Scan for the cell matching the given text and deliver its (X, Y) coordinate at center. 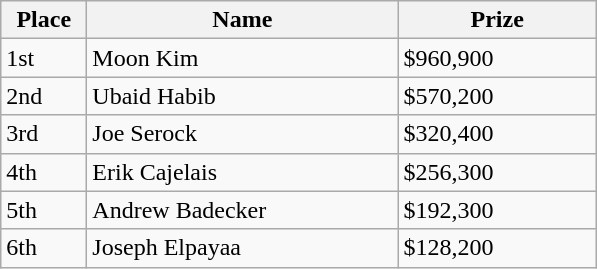
$192,300 (498, 210)
4th (44, 172)
5th (44, 210)
$960,900 (498, 58)
Erik Cajelais (242, 172)
Andrew Badecker (242, 210)
2nd (44, 96)
Joe Serock (242, 134)
Place (44, 20)
Joseph Elpayaa (242, 248)
Moon Kim (242, 58)
$320,400 (498, 134)
$570,200 (498, 96)
$256,300 (498, 172)
6th (44, 248)
$128,200 (498, 248)
1st (44, 58)
Name (242, 20)
Ubaid Habib (242, 96)
3rd (44, 134)
Prize (498, 20)
